Output the (x, y) coordinate of the center of the cell containing the given text.  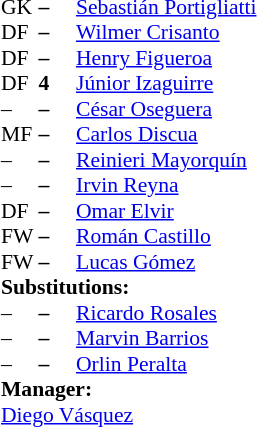
Júnior Izaguirre (166, 83)
César Oseguera (166, 109)
Carlos Discua (166, 135)
Román Castillo (166, 237)
Marvin Barrios (166, 339)
Ricardo Rosales (166, 313)
Substitutions: (128, 287)
Orlin Peralta (166, 364)
Irvin Reyna (166, 185)
MF (20, 135)
Lucas Gómez (166, 262)
4 (57, 83)
Reinieri Mayorquín (166, 160)
Wilmer Crisanto (166, 33)
Manager: (128, 389)
Henry Figueroa (166, 58)
Omar Elvir (166, 211)
